Return the [x, y] coordinate for the center point of the cell that contains the specified text.  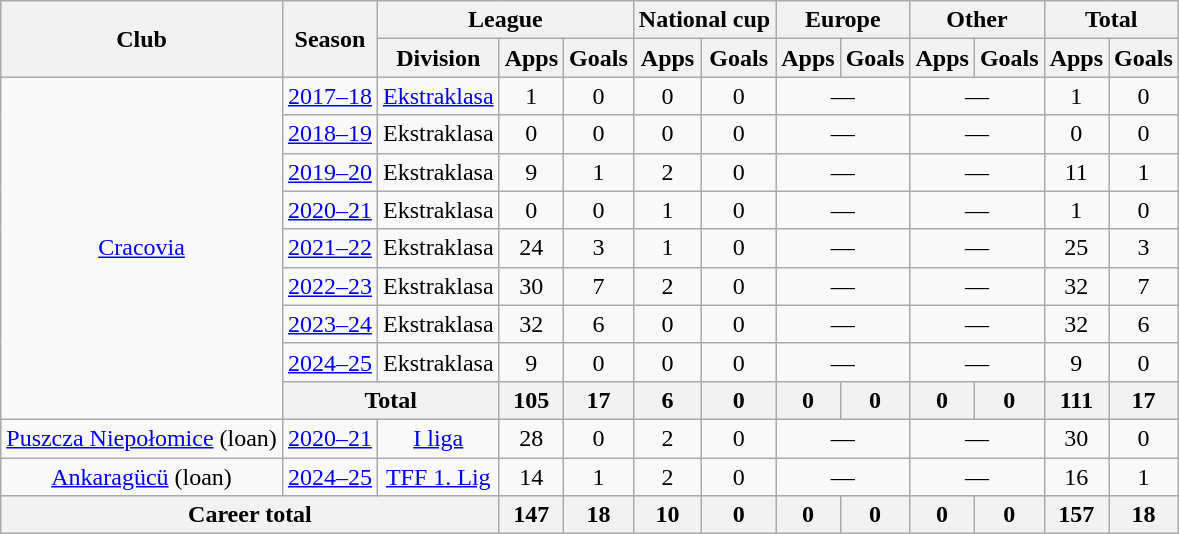
16 [1076, 477]
2021–22 [330, 248]
10 [667, 515]
I liga [438, 438]
National cup [704, 20]
14 [531, 477]
Division [438, 58]
TFF 1. Lig [438, 477]
2017–18 [330, 96]
25 [1076, 248]
Cracovia [142, 248]
League [505, 20]
Ankaragücü (loan) [142, 477]
147 [531, 515]
11 [1076, 172]
Other [977, 20]
Career total [250, 515]
Club [142, 39]
2019–20 [330, 172]
157 [1076, 515]
Europe [843, 20]
Puszcza Niepołomice (loan) [142, 438]
111 [1076, 400]
2018–19 [330, 134]
24 [531, 248]
105 [531, 400]
2022–23 [330, 286]
2023–24 [330, 324]
Season [330, 39]
28 [531, 438]
